Search for the cell housing the specified text and yield its (X, Y) center coordinate. 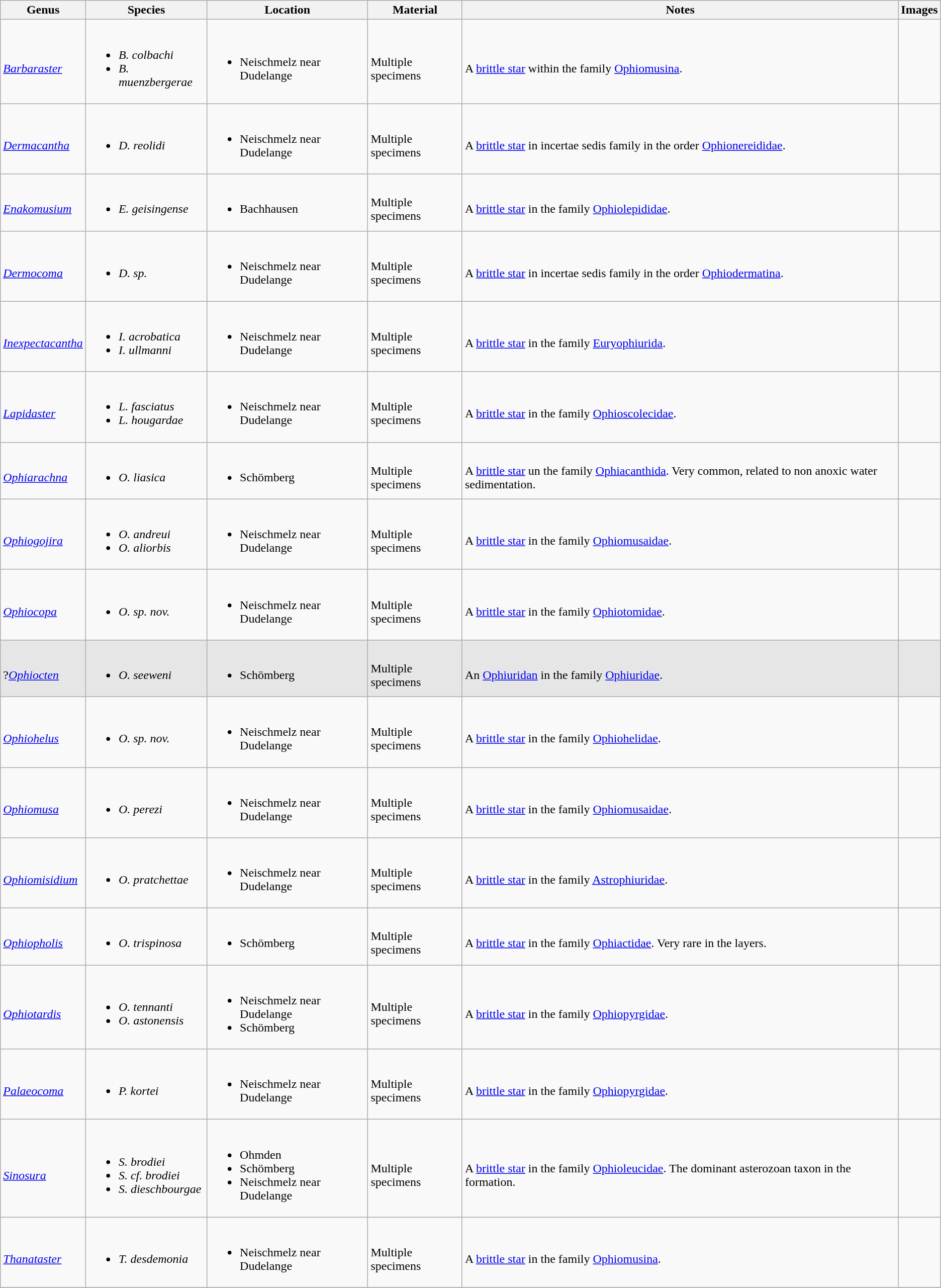
Thanataster (43, 1252)
Ophiohelus (43, 732)
An Ophiuridan in the family Ophiuridae. (680, 668)
Inexpectacantha (43, 336)
Sinosura (43, 1168)
A brittle star in incertae sedis family in the order Ophiodermatina. (680, 266)
Species (146, 10)
O. trispinosa (146, 936)
O. tennantiO. astonensis (146, 1007)
Ophiotardis (43, 1007)
Palaeocoma (43, 1084)
A brittle star in the family Ophiomusina. (680, 1252)
A brittle star in incertae sedis family in the order Ophionereididae. (680, 139)
Images (919, 10)
Ophiarachna (43, 471)
A brittle star in the family Ophiotomidae. (680, 605)
O. andreuiO. aliorbis (146, 534)
A brittle star in the family Astrophiuridae. (680, 873)
L. fasciatusL. hougardae (146, 407)
T. desdemonia (146, 1252)
Location (288, 10)
I. acrobaticaI. ullmanni (146, 336)
A brittle star in the family Ophiolepididae. (680, 202)
A brittle star within the family Ophiomusina. (680, 61)
OhmdenSchömbergNeischmelz near Dudelange (288, 1168)
A brittle star un the family Ophiacanthida. Very common, related to non anoxic water sedimentation. (680, 471)
Ophiopholis (43, 936)
E. geisingense (146, 202)
Bachhausen (288, 202)
Ophiomisidium (43, 873)
D. reolidi (146, 139)
S. brodieiS. cf. brodieiS. dieschbourgae (146, 1168)
O. seeweni (146, 668)
Ophiocopa (43, 605)
A brittle star in the family Ophioscolecidae. (680, 407)
Ophiomusa (43, 803)
Material (415, 10)
A brittle star in the family Ophioleucidae. The dominant asterozoan taxon in the formation. (680, 1168)
A brittle star in the family Ophiactidae. Very rare in the layers. (680, 936)
O. perezi (146, 803)
Dermocoma (43, 266)
?Ophiocten (43, 668)
O. pratchettae (146, 873)
Neischmelz near DudelangeSchömberg (288, 1007)
Ophiogojira (43, 534)
B. colbachiB. muenzbergerae (146, 61)
O. liasica (146, 471)
Lapidaster (43, 407)
Notes (680, 10)
A brittle star in the family Euryophiurida. (680, 336)
Enakomusium (43, 202)
Dermacantha (43, 139)
Genus (43, 10)
P. kortei (146, 1084)
Barbaraster (43, 61)
A brittle star in the family Ophiohelidae. (680, 732)
D. sp. (146, 266)
